Scan for the cell matching the given text and deliver its [X, Y] coordinate at center. 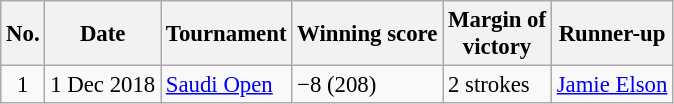
2 strokes [498, 85]
1 Dec 2018 [103, 85]
Winning score [368, 34]
No. [23, 34]
1 [23, 85]
Runner-up [612, 34]
Saudi Open [226, 85]
Jamie Elson [612, 85]
−8 (208) [368, 85]
Date [103, 34]
Margin ofvictory [498, 34]
Tournament [226, 34]
